Determine the (x, y) coordinate at the center of the cell enclosing the given text.  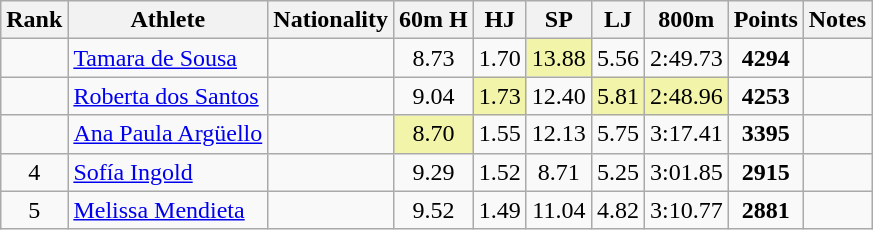
Sofía Ingold (168, 172)
3:17.41 (686, 134)
9.52 (434, 210)
12.13 (558, 134)
800m (686, 20)
2:48.96 (686, 96)
1.55 (500, 134)
12.40 (558, 96)
1.49 (500, 210)
Notes (837, 20)
Roberta dos Santos (168, 96)
Tamara de Sousa (168, 58)
LJ (618, 20)
60m H (434, 20)
8.73 (434, 58)
3:01.85 (686, 172)
4 (34, 172)
5.75 (618, 134)
SP (558, 20)
HJ (500, 20)
2:49.73 (686, 58)
Athlete (168, 20)
3395 (766, 134)
9.04 (434, 96)
1.52 (500, 172)
8.70 (434, 134)
3:10.77 (686, 210)
4253 (766, 96)
Points (766, 20)
9.29 (434, 172)
5.25 (618, 172)
8.71 (558, 172)
2915 (766, 172)
1.70 (500, 58)
4294 (766, 58)
13.88 (558, 58)
Ana Paula Argüello (168, 134)
2881 (766, 210)
4.82 (618, 210)
5 (34, 210)
1.73 (500, 96)
11.04 (558, 210)
Rank (34, 20)
Melissa Mendieta (168, 210)
5.56 (618, 58)
Nationality (331, 20)
5.81 (618, 96)
